Identify which cell holds the provided text, then report its (X, Y) central coordinate. 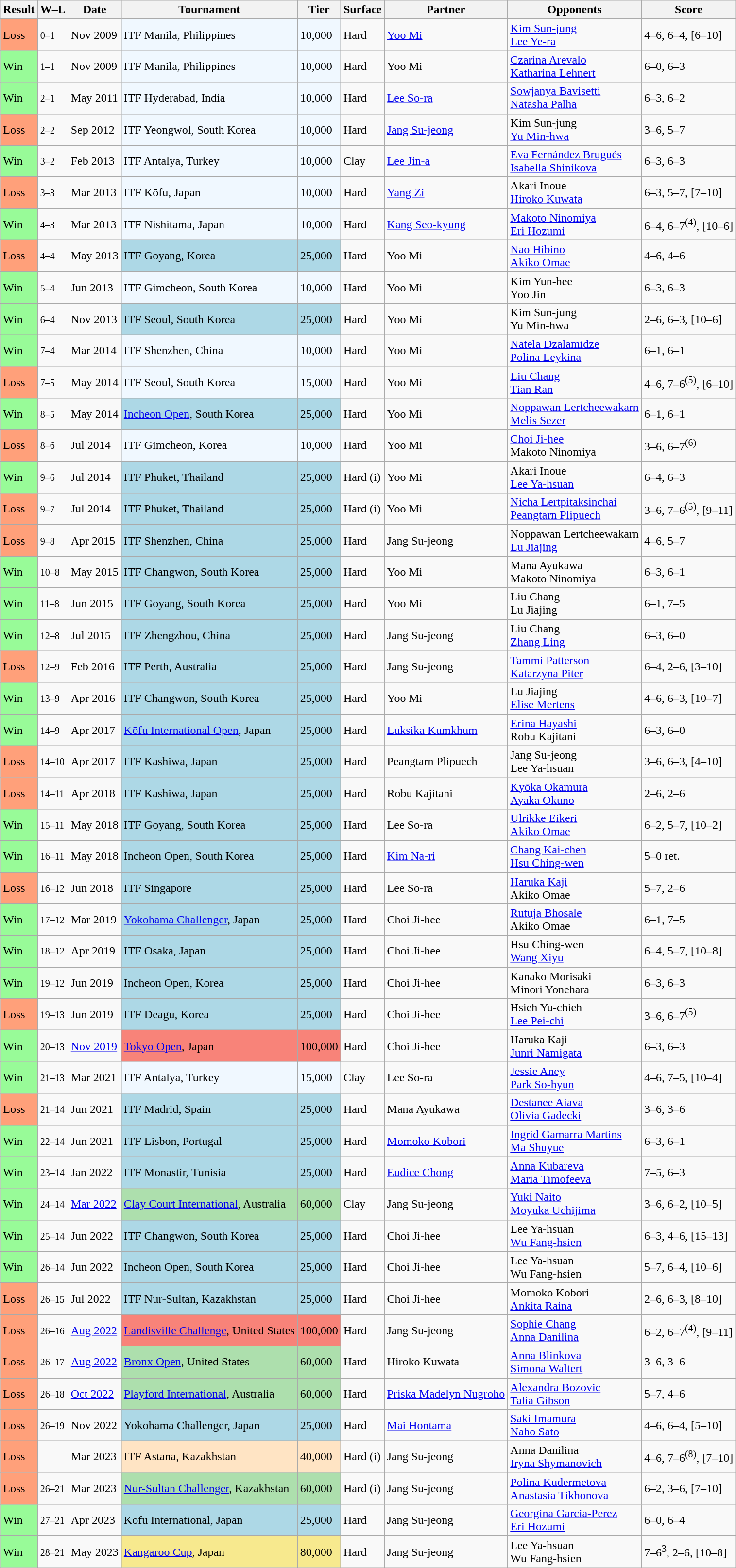
Apr 2023 (94, 1520)
Apr 2016 (94, 699)
ITF Gimcheon, South Korea (209, 288)
ITF Osaka, Japan (209, 951)
3–2 (52, 161)
Haruka Kaji Junri Namigata (575, 1046)
Anna Danilina Iryna Shymanovich (575, 1457)
Hiroko Kuwata (446, 1362)
8–5 (52, 414)
Jun 2013 (94, 288)
ITF Goyang, Korea (209, 256)
Kang Seo-kyung (446, 224)
W–L (52, 10)
6–4, 6–3 (688, 477)
ITF Yeongwol, South Korea (209, 129)
80,000 (319, 1551)
Feb 2016 (94, 666)
Liu Chang Lu Jiajing (575, 603)
4–6, 6–4, [6–10] (688, 35)
Kim Yun-hee Yoo Jin (575, 288)
Makoto Ninomiya Eri Hozumi (575, 224)
21–14 (52, 1109)
Ingrid Gamarra Martins Ma Shuyue (575, 1141)
Destanee Aiava Olivia Gadecki (575, 1109)
3–6, 6–7(5) (688, 1014)
Liu Chang Tian Ran (575, 382)
Nov 2022 (94, 1425)
Kyōka Okamura Ayaka Okuno (575, 793)
Nicha Lertpitaksinchai Peangtarn Plipuech (575, 509)
Mar 2021 (94, 1077)
ITF Madrid, Spain (209, 1109)
Mai Hontama (446, 1425)
Erina Hayashi Robu Kajitani (575, 730)
Eva Fernández Brugués Isabella Shinikova (575, 161)
Surface (362, 10)
May 2013 (94, 256)
11–8 (52, 603)
4–6, 6–4, [5–10] (688, 1425)
ITF Kōfu, Japan (209, 192)
Polina Kudermetova Anastasia Tikhonova (575, 1488)
4–6, 7–5, [10–4] (688, 1077)
May 2011 (94, 98)
ITF Lisbon, Portugal (209, 1141)
14–9 (52, 730)
14–10 (52, 762)
Mar 2019 (94, 920)
Nov 2013 (94, 319)
Feb 2013 (94, 161)
Playford International, Australia (209, 1393)
Haruka Kaji Akiko Omae (575, 888)
Natela Dzalamidze Polina Leykina (575, 351)
9–7 (52, 509)
16–12 (52, 888)
26–21 (52, 1488)
7–5, 6–3 (688, 1173)
6–3, 4–6, [15–13] (688, 1236)
Saki Imamura Naho Sato (575, 1425)
Peangtarn Plipuech (446, 762)
26–18 (52, 1393)
6–3, 5–7, [7–10] (688, 192)
27–21 (52, 1520)
Tier (319, 10)
ITF Gimcheon, Korea (209, 446)
6–0, 6–3 (688, 66)
26–15 (52, 1299)
2–6, 2–6 (688, 793)
Score (688, 10)
Momoko Kobori Ankita Raina (575, 1299)
Kofu International, Japan (209, 1520)
Mar 2014 (94, 351)
4–4 (52, 256)
Nao Hibino Akiko Omae (575, 256)
Apr 2019 (94, 951)
Tammi Patterson Katarzyna Piter (575, 666)
Kim Na-ri (446, 856)
12–8 (52, 635)
ITF Perth, Australia (209, 666)
3–6, 6–2, [10–5] (688, 1204)
19–13 (52, 1014)
Clay Court International, Australia (209, 1204)
24–14 (52, 1204)
6–4, 5–7, [10–8] (688, 951)
12–9 (52, 666)
6–3, 6–2 (688, 98)
40,000 (319, 1457)
17–12 (52, 920)
Tokyo Open, Japan (209, 1046)
5–7, 4–6 (688, 1393)
ITF Zhengzhou, China (209, 635)
3–6, 5–7 (688, 129)
Hsieh Yu-chieh Lee Pei-chi (575, 1014)
19–12 (52, 983)
ITF Astana, Kazakhstan (209, 1457)
Tournament (209, 10)
May 2023 (94, 1551)
Noppawan Lertcheewakarn Lu Jiajing (575, 540)
25–14 (52, 1236)
Kanako Morisaki Minori Yonehara (575, 983)
Oct 2022 (94, 1393)
Jan 2022 (94, 1173)
Kim Sun-jung Lee Ye-ra (575, 35)
ITF Deagu, Korea (209, 1014)
Mana Ayukawa Makoto Ninomiya (575, 572)
6–4, 6–7(4), [10–6] (688, 224)
Czarina Arevalo Katharina Lehnert (575, 66)
Rutuja Bhosale Akiko Omae (575, 920)
Jun 2018 (94, 888)
Eudice Chong (446, 1173)
6–2, 6–7(4), [9–11] (688, 1330)
26–19 (52, 1425)
Bronx Open, United States (209, 1362)
0–1 (52, 35)
Anna Blinkova Simona Waltert (575, 1362)
Sep 2012 (94, 129)
9–8 (52, 540)
18–12 (52, 951)
23–14 (52, 1173)
ITF Nur-Sultan, Kazakhstan (209, 1299)
6–2, 5–7, [10–2] (688, 825)
15–11 (52, 825)
Partner (446, 10)
Jun 2015 (94, 603)
Incheon Open, Korea (209, 983)
7–5 (52, 382)
10–8 (52, 572)
Sophie Chang Anna Danilina (575, 1330)
4–6, 6–3, [10–7] (688, 699)
16–11 (52, 856)
5–4 (52, 288)
ITF Singapore (209, 888)
4–6, 7–6(5), [6–10] (688, 382)
4–6, 5–7 (688, 540)
Apr 2015 (94, 540)
2–1 (52, 98)
3–6, 6–3, [4–10] (688, 762)
Date (94, 10)
Robu Kajitani (446, 793)
Yuki Naito Moyuka Uchijima (575, 1204)
20–13 (52, 1046)
Akari Inoue Lee Ya-hsuan (575, 477)
Jul 2022 (94, 1299)
Hsu Ching-wen Wang Xiyu (575, 951)
Landisville Challenge, United States (209, 1330)
26–17 (52, 1362)
3–6, 6–7(6) (688, 446)
Alexandra Bozovic Talia Gibson (575, 1393)
Priska Madelyn Nugroho (446, 1393)
Choi Ji-hee Makoto Ninomiya (575, 446)
Ulrikke Eikeri Akiko Omae (575, 825)
Apr 2018 (94, 793)
2–6, 6–3, [8–10] (688, 1299)
May 2015 (94, 572)
6–0, 6–4 (688, 1520)
26–14 (52, 1267)
5–0 ret. (688, 856)
Lu Jiajing Elise Mertens (575, 699)
28–21 (52, 1551)
Sowjanya Bavisetti Natasha Palha (575, 98)
Momoko Kobori (446, 1141)
Luksika Kumkhum (446, 730)
Liu Chang Zhang Ling (575, 635)
Akari Inoue Hiroko Kuwata (575, 192)
3–6, 7–6(5), [9–11] (688, 509)
Jul 2015 (94, 635)
Chang Kai-chen Hsu Ching-wen (575, 856)
4–6, 7–6(8), [7–10] (688, 1457)
5–7, 6–4, [10–6] (688, 1267)
Georgina Garcia-Perez Eri Hozumi (575, 1520)
ITF Hyderabad, India (209, 98)
Noppawan Lertcheewakarn Melis Sezer (575, 414)
4–6, 4–6 (688, 256)
3–3 (52, 192)
Nov 2019 (94, 1046)
Opponents (575, 10)
2–6, 6–3, [10–6] (688, 319)
Yang Zi (446, 192)
1–1 (52, 66)
6–4 (52, 319)
Jessie Aney Park So-hyun (575, 1077)
Mana Ayukawa (446, 1109)
Nur-Sultan Challenger, Kazakhstan (209, 1488)
2–2 (52, 129)
8–6 (52, 446)
Kōfu International Open, Japan (209, 730)
22–14 (52, 1141)
Result (19, 10)
ITF Monastir, Tunisia (209, 1173)
6–2, 3–6, [7–10] (688, 1488)
Lee Jin-a (446, 161)
7–63, 2–6, [10–8] (688, 1551)
13–9 (52, 699)
26–16 (52, 1330)
9–6 (52, 477)
6–4, 2–6, [3–10] (688, 666)
7–4 (52, 351)
Jang Su-jeong Lee Ya-hsuan (575, 762)
14–11 (52, 793)
5–7, 2–6 (688, 888)
Kangaroo Cup, Japan (209, 1551)
ITF Nishitama, Japan (209, 224)
4–3 (52, 224)
Mar 2022 (94, 1204)
Anna Kubareva Maria Timofeeva (575, 1173)
21–13 (52, 1077)
